Pinpoint the cell where the given text exists, returning its [X, Y] midpoint coordinate. 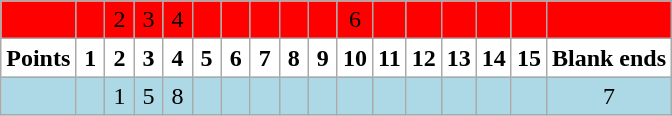
12 [424, 58]
14 [494, 58]
11 [389, 58]
Blank ends [608, 58]
Points [38, 58]
13 [458, 58]
9 [322, 58]
10 [354, 58]
15 [528, 58]
